Find where the given text appears and provide that cell's center as (x, y) coordinate. 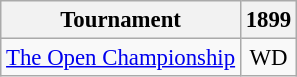
WD (268, 58)
The Open Championship (121, 58)
Tournament (121, 20)
1899 (268, 20)
